Find where the given text appears and provide that cell's center as (x, y) coordinate. 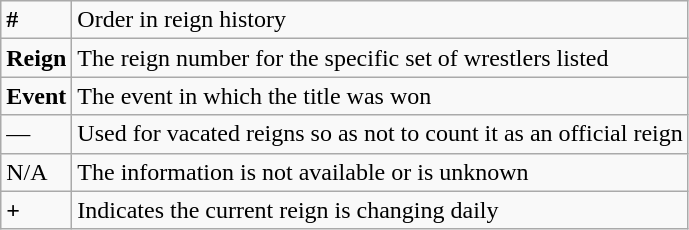
— (36, 134)
The event in which the title was won (380, 96)
The reign number for the specific set of wrestlers listed (380, 58)
N/A (36, 172)
Indicates the current reign is changing daily (380, 210)
+ (36, 210)
Used for vacated reigns so as not to count it as an official reign (380, 134)
Order in reign history (380, 20)
# (36, 20)
The information is not available or is unknown (380, 172)
Event (36, 96)
Reign (36, 58)
